Scan for the cell matching the given text and deliver its [X, Y] coordinate at center. 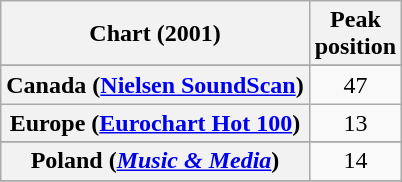
Poland (Music & Media) [155, 161]
Canada (Nielsen SoundScan) [155, 85]
13 [355, 123]
14 [355, 161]
Europe (Eurochart Hot 100) [155, 123]
Chart (2001) [155, 34]
Peakposition [355, 34]
47 [355, 85]
